Locate the cell with the specified text and output its (x, y) center coordinate. 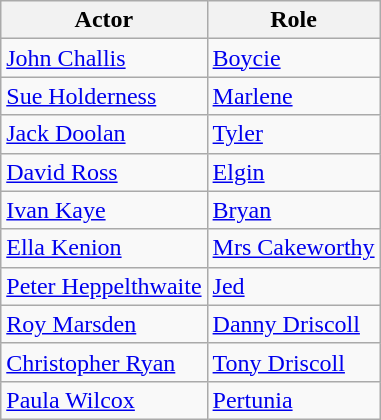
Paula Wilcox (104, 400)
Christopher Ryan (104, 362)
Elgin (294, 172)
Sue Holderness (104, 96)
Bryan (294, 210)
Jack Doolan (104, 134)
Tyler (294, 134)
David Ross (104, 172)
Roy Marsden (104, 324)
John Challis (104, 58)
Pertunia (294, 400)
Role (294, 20)
Ella Kenion (104, 248)
Jed (294, 286)
Danny Driscoll (294, 324)
Marlene (294, 96)
Actor (104, 20)
Mrs Cakeworthy (294, 248)
Tony Driscoll (294, 362)
Boycie (294, 58)
Ivan Kaye (104, 210)
Peter Heppelthwaite (104, 286)
